Pinpoint the cell where the given text exists, returning its (X, Y) midpoint coordinate. 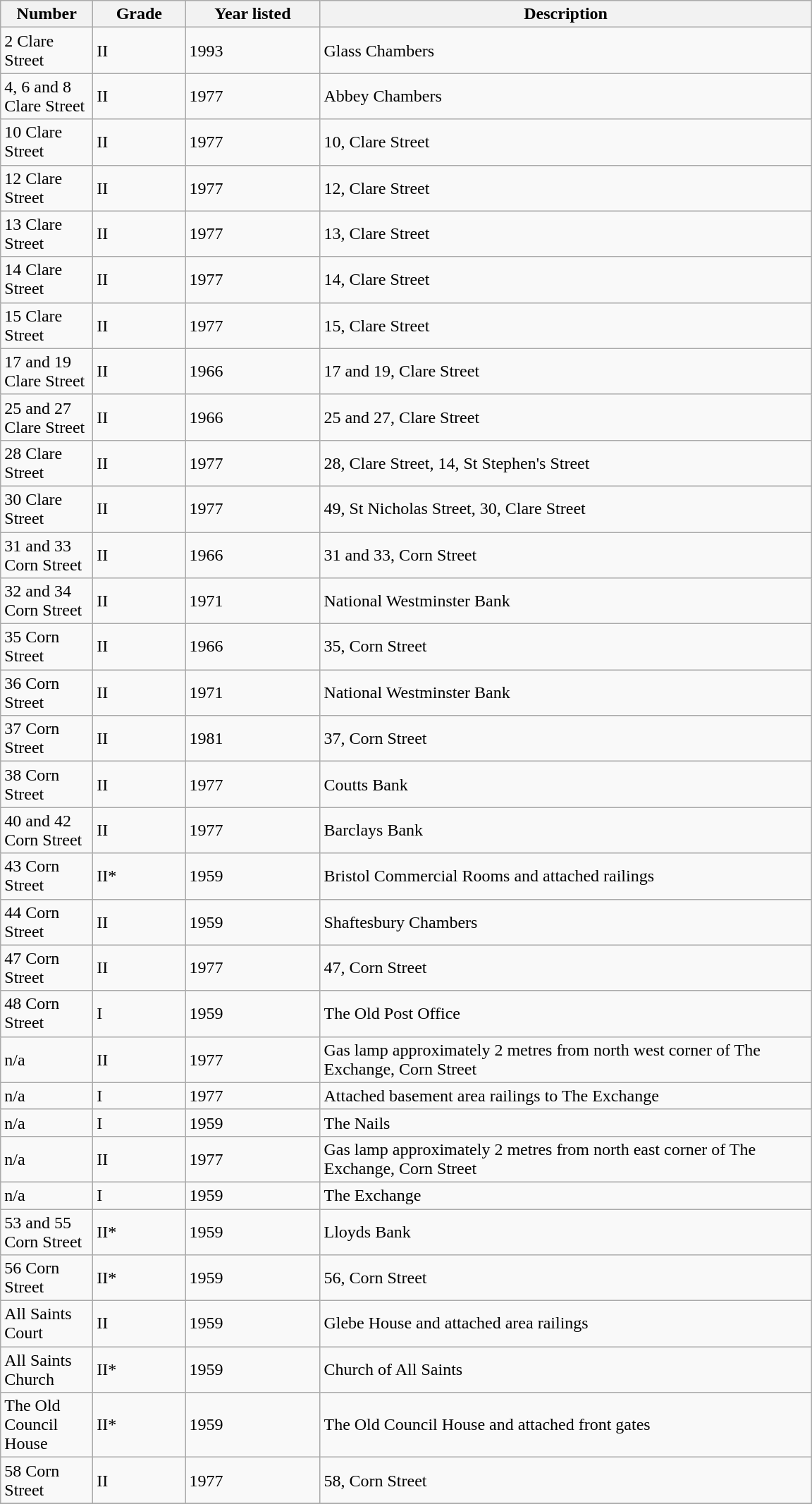
14 Clare Street (47, 279)
36 Corn Street (47, 692)
4, 6 and 8 Clare Street (47, 96)
28, Clare Street, 14, St Stephen's Street (565, 463)
49, St Nicholas Street, 30, Clare Street (565, 509)
Number (47, 14)
15, Clare Street (565, 326)
17 and 19, Clare Street (565, 371)
48 Corn Street (47, 1014)
31 and 33, Corn Street (565, 554)
Attached basement area railings to The Exchange (565, 1096)
17 and 19 Clare Street (47, 371)
53 and 55 Corn Street (47, 1231)
All Saints Church (47, 1369)
Grade (140, 14)
58 Corn Street (47, 1481)
1981 (252, 739)
35 Corn Street (47, 647)
Shaftesbury Chambers (565, 922)
2 Clare Street (47, 51)
56 Corn Street (47, 1278)
Coutts Bank (565, 784)
Description (565, 14)
47, Corn Street (565, 967)
Gas lamp approximately 2 metres from north west corner of The Exchange, Corn Street (565, 1059)
Lloyds Bank (565, 1231)
The Exchange (565, 1195)
44 Corn Street (47, 922)
15 Clare Street (47, 326)
58, Corn Street (565, 1481)
Gas lamp approximately 2 metres from north east corner of The Exchange, Corn Street (565, 1159)
28 Clare Street (47, 463)
All Saints Court (47, 1324)
Glebe House and attached area railings (565, 1324)
40 and 42 Corn Street (47, 831)
38 Corn Street (47, 784)
Barclays Bank (565, 831)
31 and 33 Corn Street (47, 554)
12, Clare Street (565, 188)
The Old Council House and attached front gates (565, 1425)
The Nails (565, 1123)
56, Corn Street (565, 1278)
Year listed (252, 14)
25 and 27, Clare Street (565, 417)
The Old Post Office (565, 1014)
30 Clare Street (47, 509)
The Old Council House (47, 1425)
13 Clare Street (47, 234)
1993 (252, 51)
10 Clare Street (47, 142)
25 and 27 Clare Street (47, 417)
Church of All Saints (565, 1369)
10, Clare Street (565, 142)
47 Corn Street (47, 967)
35, Corn Street (565, 647)
Bristol Commercial Rooms and attached railings (565, 876)
43 Corn Street (47, 876)
37, Corn Street (565, 739)
32 and 34 Corn Street (47, 601)
Abbey Chambers (565, 96)
12 Clare Street (47, 188)
14, Clare Street (565, 279)
37 Corn Street (47, 739)
Glass Chambers (565, 51)
13, Clare Street (565, 234)
